Detect which cell encompasses the target text, then output its (x, y) center coordinate. 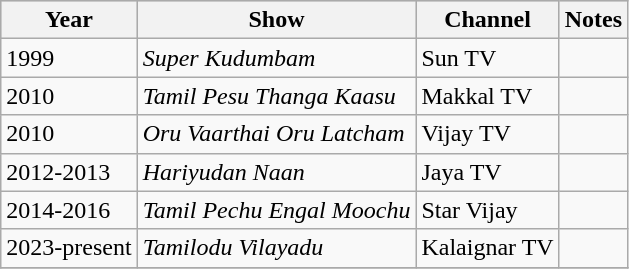
Channel (488, 20)
2012-2013 (69, 172)
Sun TV (488, 58)
Notes (593, 20)
Oru Vaarthai Oru Latcham (276, 134)
Hariyudan Naan (276, 172)
Show (276, 20)
Tamilodu Vilayadu (276, 248)
Kalaignar TV (488, 248)
Vijay TV (488, 134)
Star Vijay (488, 210)
Makkal TV (488, 96)
2014-2016 (69, 210)
Super Kudumbam (276, 58)
2023-present (69, 248)
1999 (69, 58)
Tamil Pechu Engal Moochu (276, 210)
Jaya TV (488, 172)
Tamil Pesu Thanga Kaasu (276, 96)
Year (69, 20)
